Locate the cell with the specified text and output its [X, Y] center coordinate. 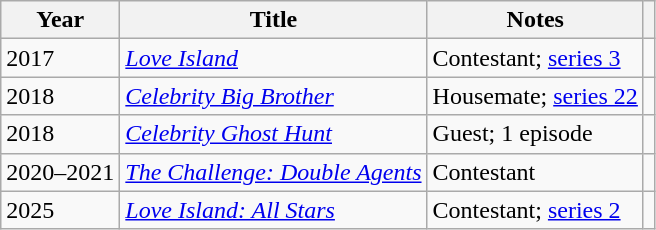
Guest; 1 episode [535, 134]
Contestant; series 2 [535, 210]
2020–2021 [60, 172]
2017 [60, 58]
Year [60, 20]
2025 [60, 210]
Celebrity Big Brother [274, 96]
Contestant; series 3 [535, 58]
Contestant [535, 172]
Love Island: All Stars [274, 210]
Title [274, 20]
The Challenge: Double Agents [274, 172]
Notes [535, 20]
Love Island [274, 58]
Celebrity Ghost Hunt [274, 134]
Housemate; series 22 [535, 96]
